Return the (x, y) coordinate for the center point of the cell that contains the specified text.  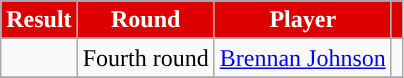
Brennan Johnson (302, 58)
Round (146, 20)
Fourth round (146, 58)
Result (39, 20)
Player (302, 20)
